Locate the cell with the specified text and output its [X, Y] center coordinate. 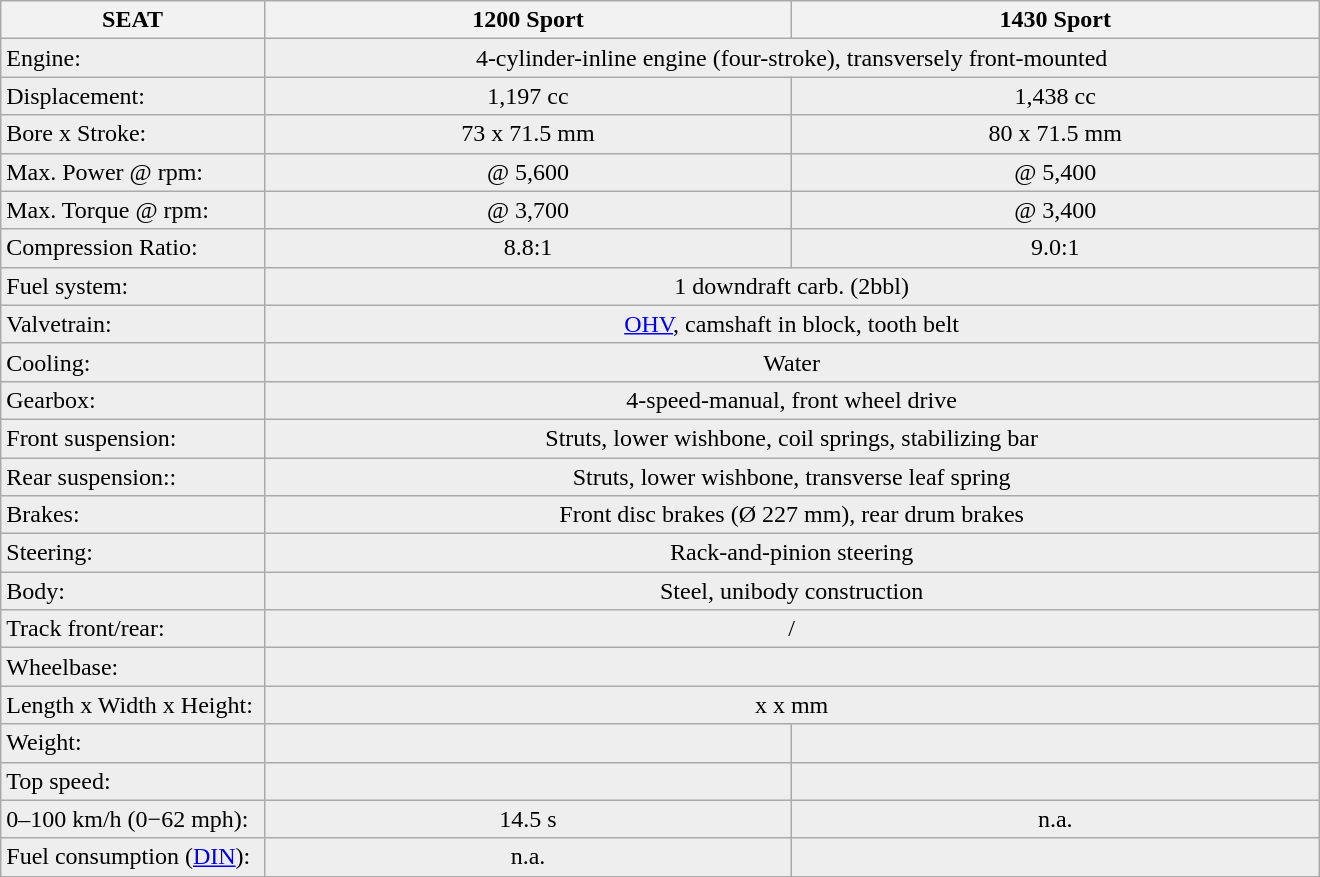
@ 5,400 [1056, 172]
1200 Sport [528, 20]
Brakes: [133, 515]
x x mm [791, 705]
OHV, camshaft in block, tooth belt [791, 324]
Wheelbase: [133, 667]
Track front/rear: [133, 629]
Rear suspension:: [133, 477]
Cooling: [133, 362]
@ 3,700 [528, 210]
Body: [133, 591]
4-speed-manual, front wheel drive [791, 400]
9.0:1 [1056, 248]
Water [791, 362]
Steering: [133, 553]
Front disc brakes (Ø 227 mm), rear drum brakes [791, 515]
Max. Power @ rpm: [133, 172]
@ 5,600 [528, 172]
0–100 km/h (0−62 mph): [133, 819]
Engine: [133, 58]
SEAT [133, 20]
Displacement: [133, 96]
Struts, lower wishbone, transverse leaf spring [791, 477]
Compression Ratio: [133, 248]
Length x Width x Height: [133, 705]
1,197 cc [528, 96]
73 x 71.5 mm [528, 134]
14.5 s [528, 819]
Fuel system: [133, 286]
8.8:1 [528, 248]
Valvetrain: [133, 324]
Bore x Stroke: [133, 134]
1,438 cc [1056, 96]
1430 Sport [1056, 20]
Weight: [133, 743]
Front suspension: [133, 438]
Steel, unibody construction [791, 591]
Fuel consumption (DIN): [133, 857]
4-cylinder-inline engine (four-stroke), transversely front-mounted [791, 58]
80 x 71.5 mm [1056, 134]
/ [791, 629]
Rack-and-pinion steering [791, 553]
@ 3,400 [1056, 210]
Struts, lower wishbone, coil springs, stabilizing bar [791, 438]
Max. Torque @ rpm: [133, 210]
Gearbox: [133, 400]
1 downdraft carb. (2bbl) [791, 286]
Top speed: [133, 781]
